Return (x, y) of the center of cell containing provided text 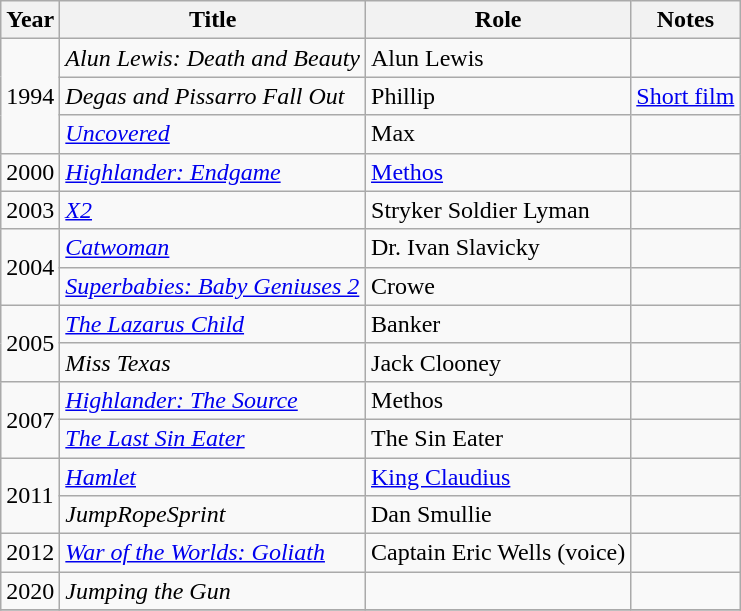
The Sin Eater (498, 438)
2003 (30, 210)
Dan Smullie (498, 515)
Catwoman (213, 248)
Highlander: Endgame (213, 172)
Alun Lewis: Death and Beauty (213, 58)
1994 (30, 96)
Max (498, 134)
Uncovered (213, 134)
The Lazarus Child (213, 324)
Dr. Ivan Slavicky (498, 248)
Banker (498, 324)
Jack Clooney (498, 362)
2000 (30, 172)
2011 (30, 496)
Captain Eric Wells (voice) (498, 553)
Stryker Soldier Lyman (498, 210)
The Last Sin Eater (213, 438)
Short film (686, 96)
Miss Texas (213, 362)
Title (213, 20)
Jumping the Gun (213, 591)
2020 (30, 591)
X2 (213, 210)
Superbabies: Baby Geniuses 2 (213, 286)
Alun Lewis (498, 58)
Phillip (498, 96)
Crowe (498, 286)
Notes (686, 20)
Hamlet (213, 477)
2012 (30, 553)
Role (498, 20)
Highlander: The Source (213, 400)
2005 (30, 343)
Degas and Pissarro Fall Out (213, 96)
2007 (30, 419)
War of the Worlds: Goliath (213, 553)
2004 (30, 267)
Year (30, 20)
JumpRopeSprint (213, 515)
King Claudius (498, 477)
